Output the (X, Y) coordinate of the center of the cell containing the given text.  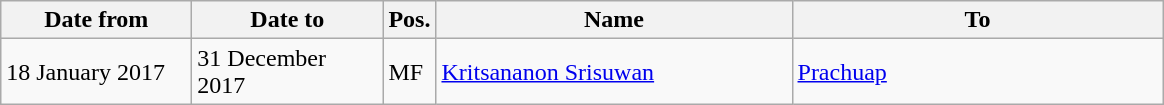
31 December 2017 (288, 72)
Prachuap (978, 72)
To (978, 20)
Date from (96, 20)
Name (614, 20)
Date to (288, 20)
Pos. (410, 20)
18 January 2017 (96, 72)
Kritsananon Srisuwan (614, 72)
MF (410, 72)
